Identify which cell holds the provided text, then report its (x, y) central coordinate. 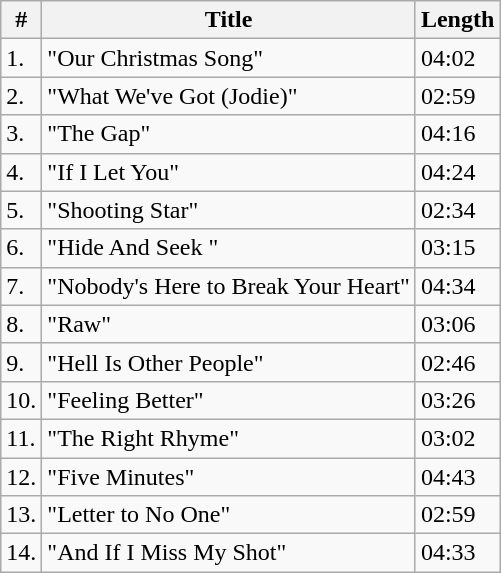
03:02 (457, 438)
4. (22, 172)
04:16 (457, 134)
04:43 (457, 477)
04:24 (457, 172)
"The Gap" (229, 134)
"Raw" (229, 324)
12. (22, 477)
"Our Christmas Song" (229, 58)
"What We've Got (Jodie)" (229, 96)
"Shooting Star" (229, 210)
"Five Minutes" (229, 477)
8. (22, 324)
"Hide And Seek " (229, 248)
"And If I Miss My Shot" (229, 553)
04:02 (457, 58)
9. (22, 362)
7. (22, 286)
6. (22, 248)
11. (22, 438)
Title (229, 20)
04:33 (457, 553)
"The Right Rhyme" (229, 438)
"If I Let You" (229, 172)
"Feeling Better" (229, 400)
02:46 (457, 362)
1. (22, 58)
# (22, 20)
5. (22, 210)
"Nobody's Here to Break Your Heart" (229, 286)
3. (22, 134)
03:26 (457, 400)
2. (22, 96)
10. (22, 400)
03:15 (457, 248)
"Letter to No One" (229, 515)
14. (22, 553)
"Hell Is Other People" (229, 362)
04:34 (457, 286)
13. (22, 515)
02:34 (457, 210)
03:06 (457, 324)
Length (457, 20)
